Pinpoint the cell where the given text exists, returning its (x, y) midpoint coordinate. 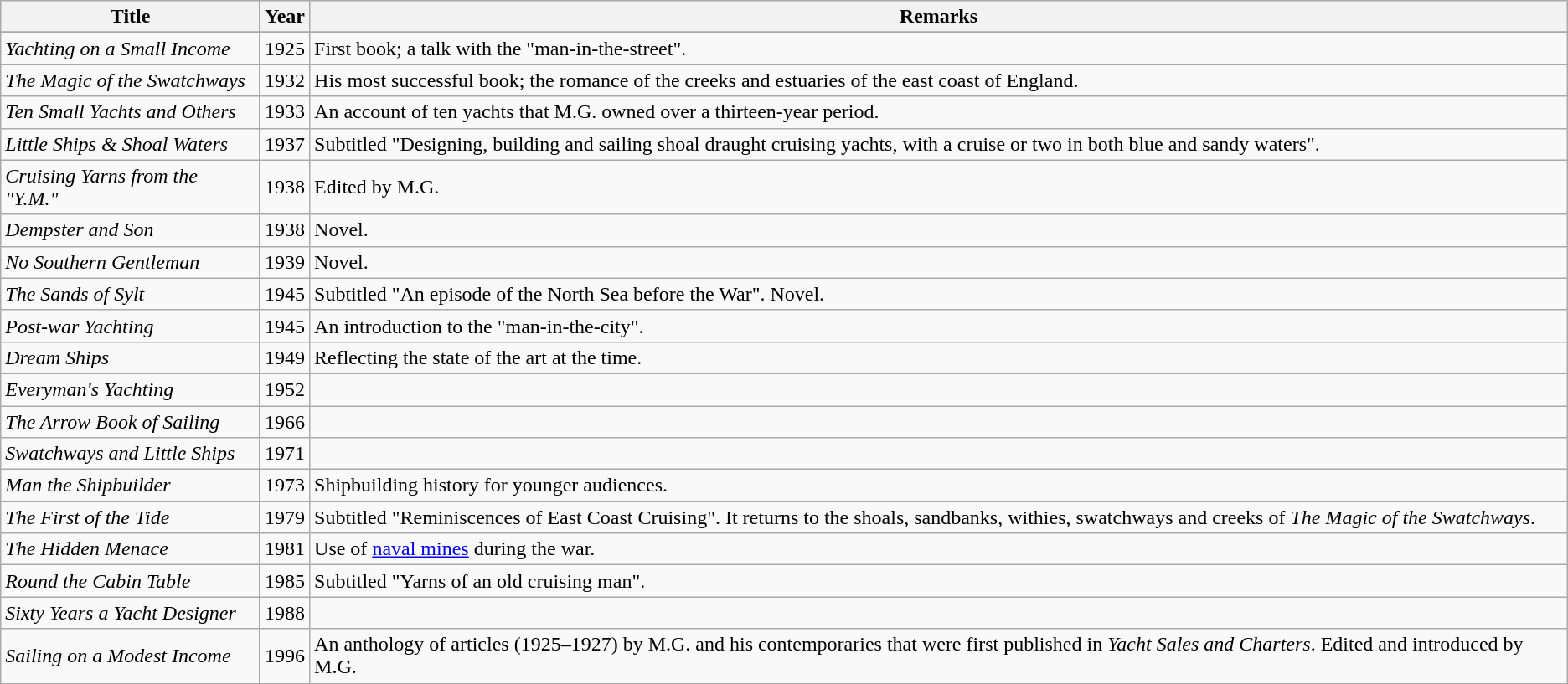
1925 (285, 49)
An introduction to the "man-in-the-city". (939, 326)
Subtitled "Reminiscences of East Coast Cruising". It returns to the shoals, sandbanks, withies, swatchways and creeks of The Magic of the Swatchways. (939, 517)
The Hidden Menace (131, 549)
The Sands of Sylt (131, 294)
1973 (285, 486)
Round the Cabin Table (131, 581)
Subtitled "Yarns of an old cruising man". (939, 581)
The Magic of the Swatchways (131, 80)
Sixty Years a Yacht Designer (131, 613)
1939 (285, 262)
1988 (285, 613)
Shipbuilding history for younger audiences. (939, 486)
Little Ships & Shoal Waters (131, 144)
Man the Shipbuilder (131, 486)
Post-war Yachting (131, 326)
No Southern Gentleman (131, 262)
1933 (285, 112)
The Arrow Book of Sailing (131, 421)
Ten Small Yachts and Others (131, 112)
1932 (285, 80)
Year (285, 17)
Edited by M.G. (939, 188)
1966 (285, 421)
The First of the Tide (131, 517)
Remarks (939, 17)
1952 (285, 389)
Reflecting the state of the art at the time. (939, 357)
Everyman's Yachting (131, 389)
Dream Ships (131, 357)
Swatchways and Little Ships (131, 454)
1971 (285, 454)
An account of ten yachts that M.G. owned over a thirteen-year period. (939, 112)
Use of naval mines during the war. (939, 549)
Subtitled "An episode of the North Sea before the War". Novel. (939, 294)
First book; a talk with the "man-in-the-street". (939, 49)
1949 (285, 357)
1981 (285, 549)
Sailing on a Modest Income (131, 656)
1996 (285, 656)
Title (131, 17)
1985 (285, 581)
1937 (285, 144)
Cruising Yarns from the "Y.M." (131, 188)
Yachting on a Small Income (131, 49)
1979 (285, 517)
His most successful book; the romance of the creeks and estuaries of the east coast of England. (939, 80)
Dempster and Son (131, 230)
Subtitled "Designing, building and sailing shoal draught cruising yachts, with a cruise or two in both blue and sandy waters". (939, 144)
